Detect which cell encompasses the target text, then output its [X, Y] center coordinate. 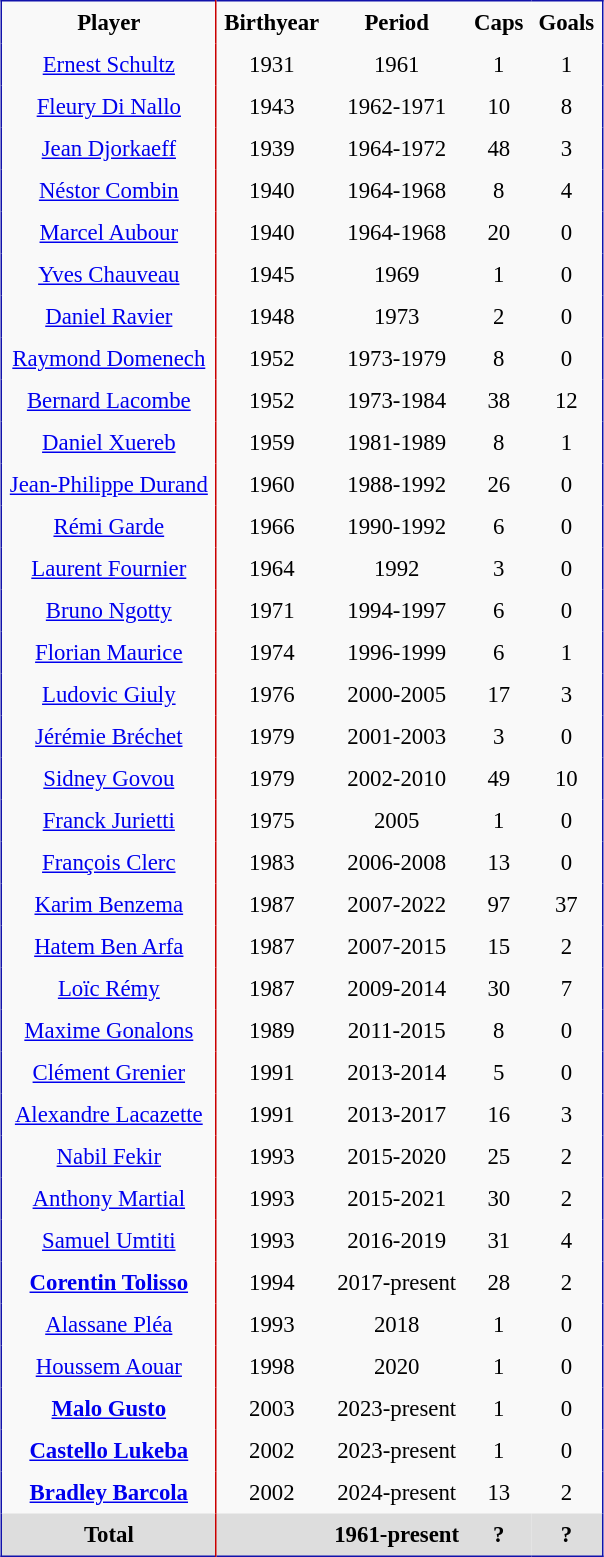
1939 [272, 149]
48 [499, 149]
Period [397, 22]
Sidney Govou [110, 779]
2016-2019 [397, 1241]
1973-1984 [397, 401]
1960 [272, 485]
1961-present [397, 1536]
François Clerc [110, 863]
2006-2008 [397, 863]
1964-1972 [397, 149]
1969 [397, 275]
Bradley Barcola [110, 1493]
26 [499, 485]
15 [499, 947]
Houssem Aouar [110, 1367]
1994 [272, 1283]
2015-2021 [397, 1199]
31 [499, 1241]
1981-1989 [397, 443]
Alexandre Lacazette [110, 1115]
Daniel Xuereb [110, 443]
2024-present [397, 1493]
Ernest Schultz [110, 65]
1994-1997 [397, 611]
2005 [397, 821]
Caps [499, 22]
1961 [397, 65]
2013-2017 [397, 1115]
1964 [272, 569]
Clément Grenier [110, 1073]
1959 [272, 443]
Alassane Pléa [110, 1325]
1945 [272, 275]
20 [499, 233]
Bruno Ngotty [110, 611]
16 [499, 1115]
Samuel Umtiti [110, 1241]
Marcel Aubour [110, 233]
Karim Benzema [110, 905]
Yves Chauveau [110, 275]
2020 [397, 1367]
Maxime Gonalons [110, 1031]
Malo Gusto [110, 1409]
1974 [272, 653]
1973-1979 [397, 359]
2013-2014 [397, 1073]
1989 [272, 1031]
Franck Jurietti [110, 821]
Total [110, 1536]
Jean Djorkaeff [110, 149]
49 [499, 779]
1973 [397, 317]
17 [499, 695]
97 [499, 905]
2003 [272, 1409]
Raymond Domenech [110, 359]
2015-2020 [397, 1157]
Nabil Fekir [110, 1157]
1990-1992 [397, 527]
5 [499, 1073]
Anthony Martial [110, 1199]
Hatem Ben Arfa [110, 947]
1975 [272, 821]
28 [499, 1283]
25 [499, 1157]
Castello Lukeba [110, 1451]
2018 [397, 1325]
2002-2010 [397, 779]
1976 [272, 695]
Jérémie Bréchet [110, 737]
1996-1999 [397, 653]
1992 [397, 569]
1966 [272, 527]
2007-2022 [397, 905]
7 [566, 989]
2017-present [397, 1283]
1988-1992 [397, 485]
1998 [272, 1367]
Goals [566, 22]
1931 [272, 65]
2011-2015 [397, 1031]
Fleury Di Nallo [110, 107]
Jean-Philippe Durand [110, 485]
1971 [272, 611]
Daniel Ravier [110, 317]
1983 [272, 863]
2009-2014 [397, 989]
2007-2015 [397, 947]
Corentin Tolisso [110, 1283]
Ludovic Giuly [110, 695]
Bernard Lacombe [110, 401]
12 [566, 401]
Rémi Garde [110, 527]
Florian Maurice [110, 653]
Player [110, 22]
2000-2005 [397, 695]
1948 [272, 317]
2001-2003 [397, 737]
Laurent Fournier [110, 569]
38 [499, 401]
1943 [272, 107]
37 [566, 905]
Néstor Combin [110, 191]
Birthyear [272, 22]
Loïc Rémy [110, 989]
1962-1971 [397, 107]
